Detect which cell encompasses the target text, then output its (X, Y) center coordinate. 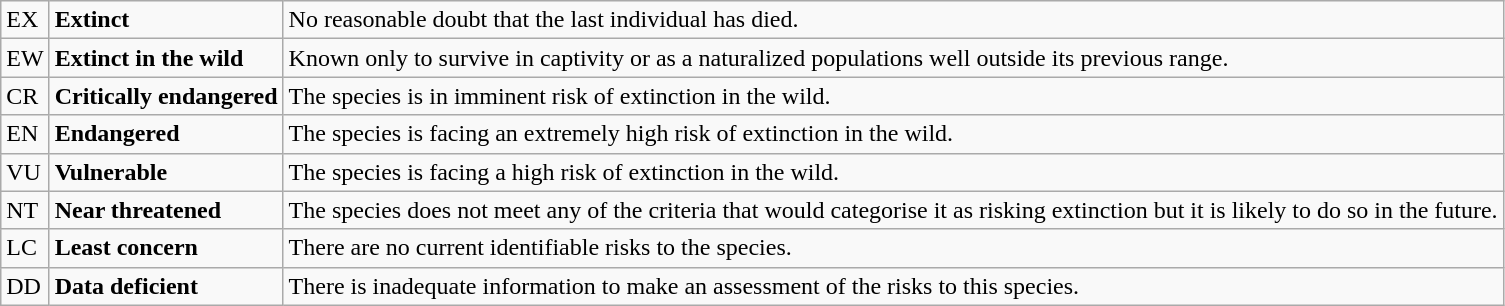
Critically endangered (166, 96)
DD (25, 286)
There are no current identifiable risks to the species. (893, 248)
No reasonable doubt that the last individual has died. (893, 20)
VU (25, 172)
NT (25, 210)
Vulnerable (166, 172)
Known only to survive in captivity or as a naturalized populations well outside its previous range. (893, 58)
The species is facing an extremely high risk of extinction in the wild. (893, 134)
Least concern (166, 248)
The species is in imminent risk of extinction in the wild. (893, 96)
Data deficient (166, 286)
CR (25, 96)
EX (25, 20)
The species is facing a high risk of extinction in the wild. (893, 172)
Extinct in the wild (166, 58)
Extinct (166, 20)
The species does not meet any of the criteria that would categorise it as risking extinction but it is likely to do so in the future. (893, 210)
LC (25, 248)
EW (25, 58)
Endangered (166, 134)
Near threatened (166, 210)
There is inadequate information to make an assessment of the risks to this species. (893, 286)
EN (25, 134)
